Pinpoint the cell where the given text exists, returning its [X, Y] midpoint coordinate. 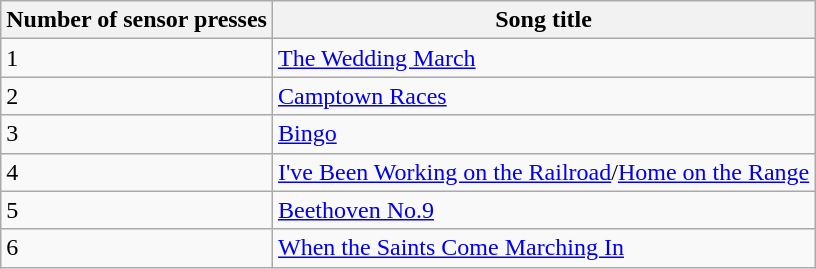
Camptown Races [543, 96]
Number of sensor presses [137, 20]
1 [137, 58]
3 [137, 134]
The Wedding March [543, 58]
I've Been Working on the Railroad/Home on the Range [543, 172]
Bingo [543, 134]
5 [137, 210]
Song title [543, 20]
2 [137, 96]
4 [137, 172]
Beethoven No.9 [543, 210]
6 [137, 248]
When the Saints Come Marching In [543, 248]
